Return the (x, y) coordinate for the center point of the cell that contains the specified text.  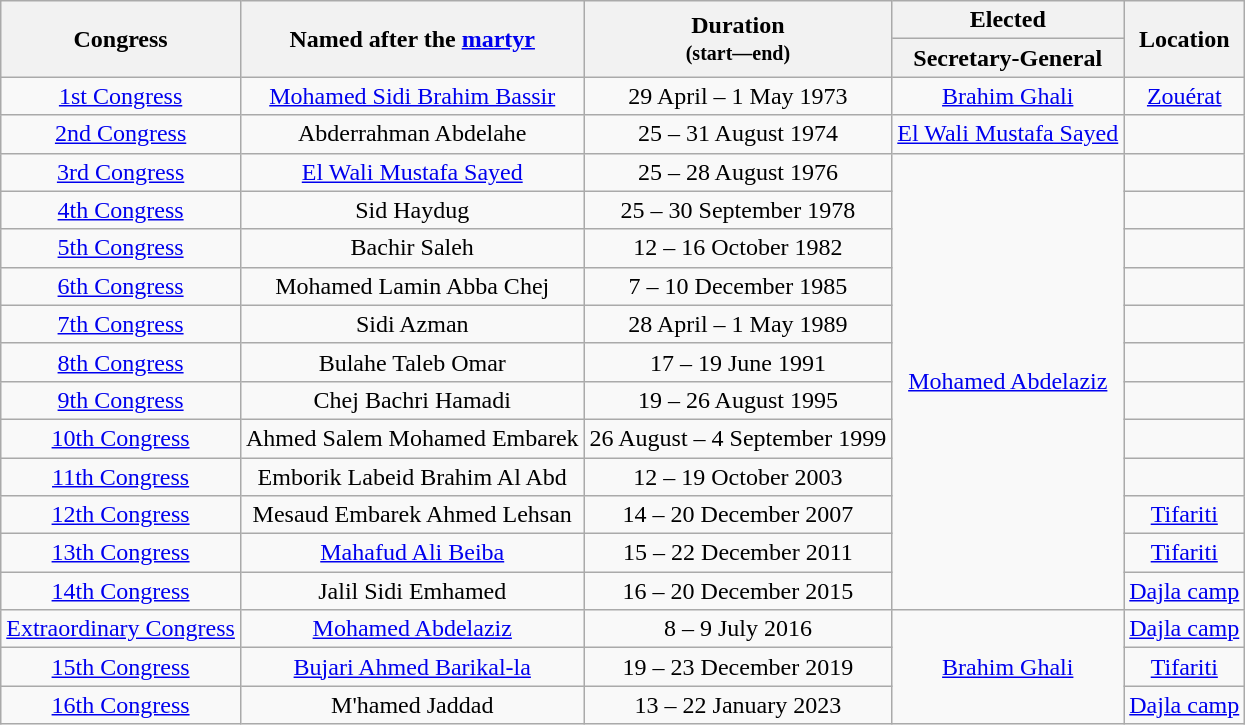
13th Congress (121, 553)
7th Congress (121, 324)
Bujari Ahmed Barikal-la (412, 667)
17 – 19 June 1991 (738, 362)
Location (1184, 39)
9th Congress (121, 400)
3rd Congress (121, 172)
Chej Bachri Hamadi (412, 400)
29 April – 1 May 1973 (738, 96)
8 – 9 July 2016 (738, 629)
4th Congress (121, 210)
12 – 19 October 2003 (738, 477)
28 April – 1 May 1989 (738, 324)
Bulahe Taleb Omar (412, 362)
Zouérat (1184, 96)
Named after the martyr (412, 39)
Jalil Sidi Emhamed (412, 591)
26 August – 4 September 1999 (738, 438)
Duration(start—end) (738, 39)
7 – 10 December 1985 (738, 286)
25 – 31 August 1974 (738, 134)
11th Congress (121, 477)
M'hamed Jaddad (412, 705)
5th Congress (121, 248)
12th Congress (121, 515)
Mohamed Lamin Abba Chej (412, 286)
Bachir Saleh (412, 248)
Mesaud Embarek Ahmed Lehsan (412, 515)
Mahafud Ali Beiba (412, 553)
12 – 16 October 1982 (738, 248)
14th Congress (121, 591)
10th Congress (121, 438)
1st Congress (121, 96)
2nd Congress (121, 134)
Sidi Azman (412, 324)
Congress (121, 39)
25 – 30 September 1978 (738, 210)
19 – 23 December 2019 (738, 667)
Extraordinary Congress (121, 629)
8th Congress (121, 362)
13 – 22 January 2023 (738, 705)
19 – 26 August 1995 (738, 400)
Ahmed Salem Mohamed Embarek (412, 438)
14 – 20 December 2007 (738, 515)
16 – 20 December 2015 (738, 591)
16th Congress (121, 705)
Emborik Labeid Brahim Al Abd (412, 477)
6th Congress (121, 286)
Sid Haydug (412, 210)
Mohamed Sidi Brahim Bassir (412, 96)
25 – 28 August 1976 (738, 172)
15th Congress (121, 667)
15 – 22 December 2011 (738, 553)
Abderrahman Abdelahe (412, 134)
Secretary-General (1008, 58)
Elected (1008, 20)
